Locate the cell with the specified text and output its [x, y] center coordinate. 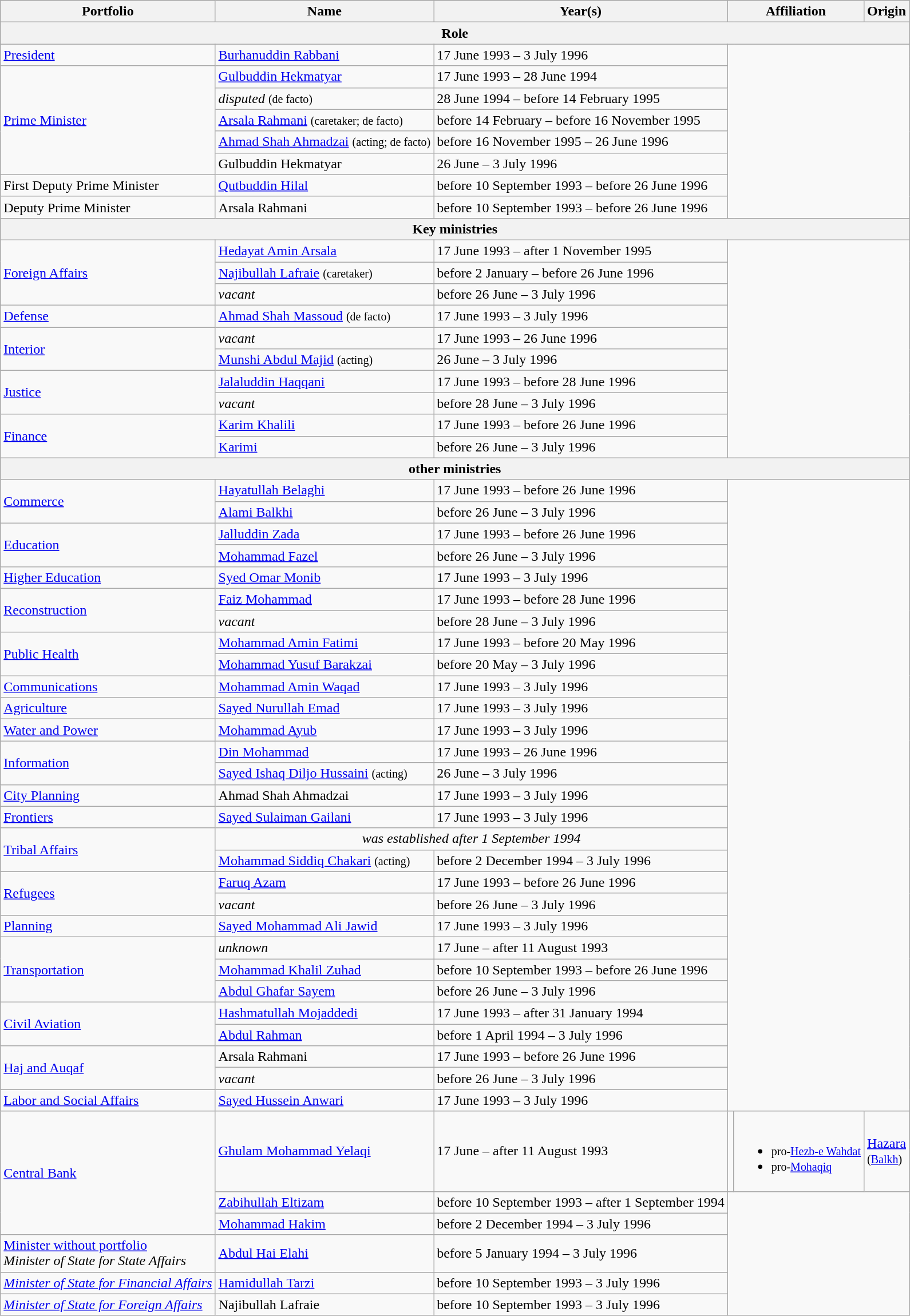
Tribal Affairs [108, 850]
Zabihullah Eltizam [325, 1202]
Faruq Azam [325, 882]
Mohammad Yusuf Barakzai [325, 665]
Affiliation [796, 11]
Year(s) [581, 11]
Karimi [325, 447]
Planning [108, 926]
unknown [325, 948]
Najibullah Lafraie [325, 1305]
Sayed Mohammad Ali Jawid [325, 926]
before 10 September 1993 – after 1 September 1994 [581, 1202]
Jalaluddin Haqqani [325, 382]
Mohammad Ayub [325, 730]
Ahmad Shah Ahmadzai [325, 795]
Hayatullah Belaghi [325, 490]
Higher Education [108, 577]
pro-Hezb-e Wahdatpro-Mohaqiq [799, 1151]
City Planning [108, 795]
Origin [887, 11]
Haj and Auqaf [108, 1068]
Mohammad Siddiq Chakari (acting) [325, 861]
Sayed Hussein Anwari [325, 1100]
Sayed Sulaiman Gailani [325, 817]
Sayed Ishaq Diljo Hussaini (acting) [325, 774]
Civil Aviation [108, 1024]
other ministries [455, 469]
Abdul Ghafar Sayem [325, 992]
Defense [108, 316]
Abdul Hai Elahi [325, 1253]
Education [108, 545]
Justice [108, 393]
Interior [108, 349]
Mohammad Amin Waqad [325, 687]
Jalluddin Zada [325, 534]
before 5 January 1994 – 3 July 1996 [581, 1253]
Hazara(Balkh) [887, 1151]
before 14 February – before 16 November 1995 [581, 120]
Transportation [108, 969]
Mohammad Fazel [325, 556]
Hedayat Amin Arsala [325, 251]
Public Health [108, 654]
Central Bank [108, 1173]
Minister of State for Financial Affairs [108, 1283]
Najibullah Lafraie (caretaker) [325, 273]
Ahmad Shah Ahmadzai (acting; de facto) [325, 142]
Name [325, 11]
disputed (de facto) [325, 98]
Communications [108, 687]
Key ministries [455, 229]
Role [455, 33]
Labor and Social Affairs [108, 1100]
before 20 May – 3 July 1996 [581, 665]
17 June 1993 – before 20 May 1996 [581, 643]
28 June 1994 – before 14 February 1995 [581, 98]
Finance [108, 436]
Munshi Abdul Majid (acting) [325, 360]
before 16 November 1995 – 26 June 1996 [581, 142]
Refugees [108, 893]
Alami Balkhi [325, 512]
Water and Power [108, 730]
Syed Omar Monib [325, 577]
Ahmad Shah Massoud (de facto) [325, 316]
First Deputy Prime Minister [108, 185]
Minister of State for Foreign Affairs [108, 1305]
Karim Khalili [325, 425]
Sayed Nurullah Emad [325, 708]
Qutbuddin Hilal [325, 185]
Deputy Prime Minister [108, 207]
17 June 1993 – after 1 November 1995 [581, 251]
before 2 January – before 26 June 1996 [581, 273]
Mohammad Amin Fatimi [325, 643]
17 June 1993 – after 31 January 1994 [581, 1013]
Abdul Rahman [325, 1035]
Ghulam Mohammad Yelaqi [325, 1151]
Faiz Mohammad [325, 599]
Prime Minister [108, 120]
Foreign Affairs [108, 272]
before 1 April 1994 – 3 July 1996 [581, 1035]
Mohammad Hakim [325, 1224]
Hashmatullah Mojaddedi [325, 1013]
17 June 1993 – 28 June 1994 [581, 77]
President [108, 55]
Reconstruction [108, 610]
Information [108, 763]
Arsala Rahmani (caretaker; de facto) [325, 120]
Hamidullah Tarzi [325, 1283]
Minister without portfolioMinister of State for State Affairs [108, 1253]
Commerce [108, 501]
Burhanuddin Rabbani [325, 55]
Din Mohammad [325, 752]
was established after 1 September 1994 [472, 839]
Portfolio [108, 11]
Mohammad Khalil Zuhad [325, 970]
Agriculture [108, 708]
Frontiers [108, 817]
